Pinpoint the cell where the given text exists, returning its (X, Y) midpoint coordinate. 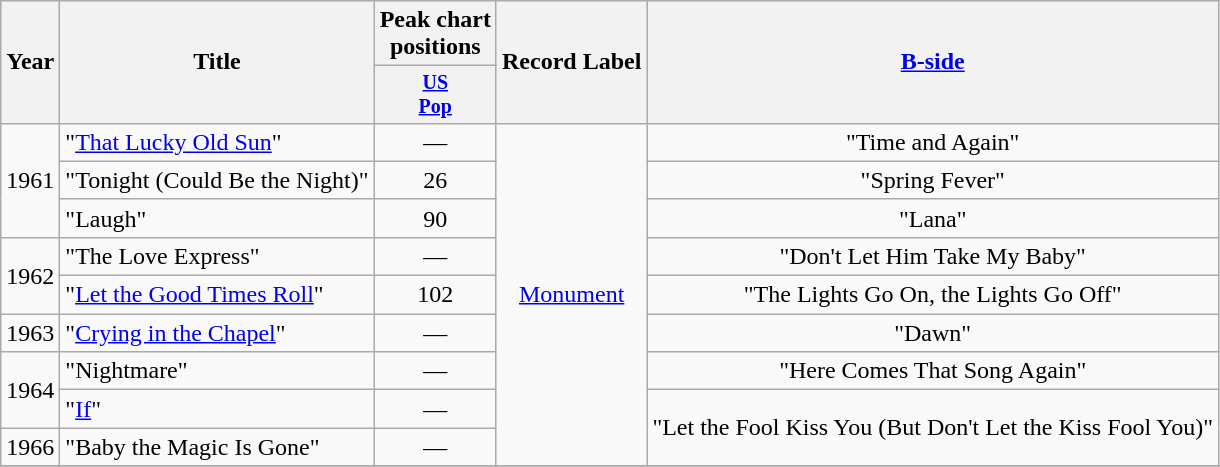
1963 (30, 333)
1966 (30, 447)
"Lana" (933, 218)
26 (435, 180)
USPop (435, 94)
"Nightmare" (217, 371)
1964 (30, 390)
Monument (571, 294)
"Tonight (Could Be the Night)" (217, 180)
Record Label (571, 62)
Year (30, 62)
102 (435, 295)
B-side (933, 62)
Peak chartpositions (435, 34)
90 (435, 218)
"Here Comes That Song Again" (933, 371)
"Spring Fever" (933, 180)
"Laugh" (217, 218)
"The Love Express" (217, 256)
"Time and Again" (933, 142)
"Dawn" (933, 333)
"Let the Fool Kiss You (But Don't Let the Kiss Fool You)" (933, 428)
1961 (30, 180)
"That Lucky Old Sun" (217, 142)
"Crying in the Chapel" (217, 333)
"Baby the Magic Is Gone" (217, 447)
"The Lights Go On, the Lights Go Off" (933, 295)
"If" (217, 409)
"Don't Let Him Take My Baby" (933, 256)
Title (217, 62)
1962 (30, 275)
"Let the Good Times Roll" (217, 295)
